Return (X, Y) of the center of cell containing provided text 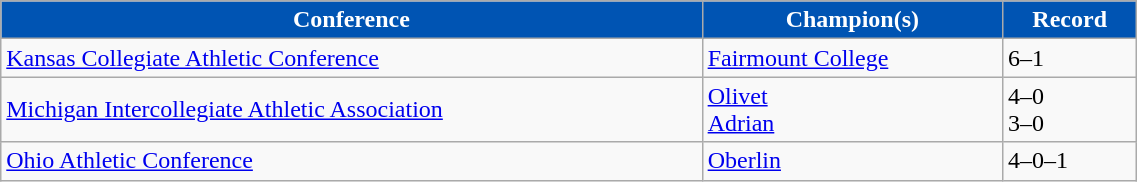
OlivetAdrian (852, 110)
6–1 (1070, 58)
Kansas Collegiate Athletic Conference (352, 58)
Michigan Intercollegiate Athletic Association (352, 110)
Record (1070, 20)
Ohio Athletic Conference (352, 161)
4–03–0 (1070, 110)
Fairmount College (852, 58)
Oberlin (852, 161)
Champion(s) (852, 20)
4–0–1 (1070, 161)
Conference (352, 20)
